Extract the [X, Y] coordinate from the center of the cell holding the provided text.  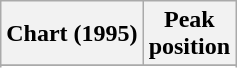
Chart (1995) [72, 34]
Peak position [189, 34]
